Determine the (X, Y) coordinate at the center of the cell enclosing the given text.  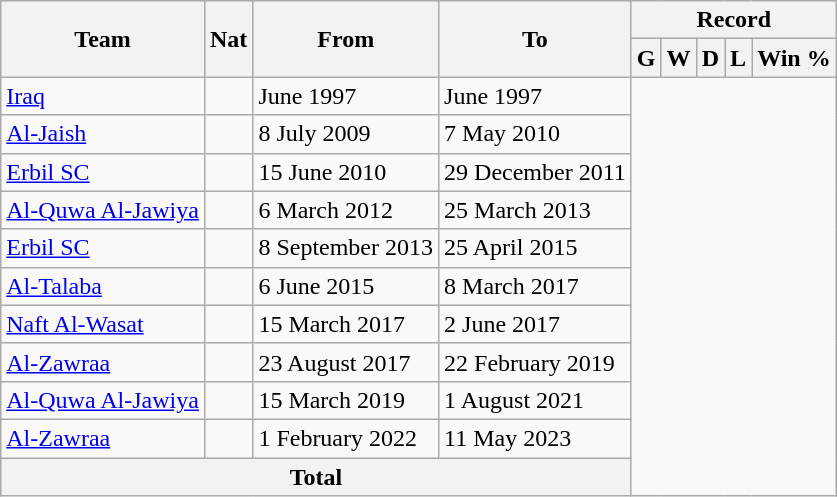
15 March 2019 (346, 400)
L (738, 58)
Iraq (103, 96)
Record (734, 20)
6 June 2015 (346, 286)
29 December 2011 (536, 172)
From (346, 39)
6 March 2012 (346, 210)
8 September 2013 (346, 248)
15 March 2017 (346, 324)
Al-Talaba (103, 286)
Team (103, 39)
2 June 2017 (536, 324)
7 May 2010 (536, 134)
1 August 2021 (536, 400)
15 June 2010 (346, 172)
22 February 2019 (536, 362)
11 May 2023 (536, 438)
Win % (794, 58)
8 July 2009 (346, 134)
23 August 2017 (346, 362)
Al-Jaish (103, 134)
Total (316, 477)
W (678, 58)
Naft Al-Wasat (103, 324)
G (646, 58)
25 March 2013 (536, 210)
Nat (228, 39)
25 April 2015 (536, 248)
To (536, 39)
8 March 2017 (536, 286)
1 February 2022 (346, 438)
D (710, 58)
